Find where the given text appears and provide that cell's center as (X, Y) coordinate. 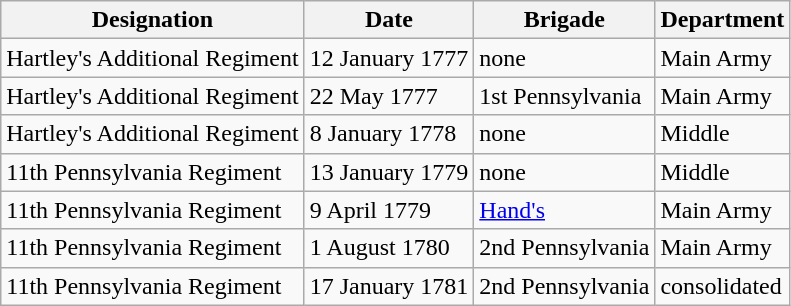
Designation (152, 20)
17 January 1781 (389, 286)
1st Pennsylvania (564, 96)
Hand's (564, 210)
8 January 1778 (389, 134)
9 April 1779 (389, 210)
Department (722, 20)
12 January 1777 (389, 58)
consolidated (722, 286)
1 August 1780 (389, 248)
Date (389, 20)
13 January 1779 (389, 172)
22 May 1777 (389, 96)
Brigade (564, 20)
